Return [x, y] of the center of cell containing provided text 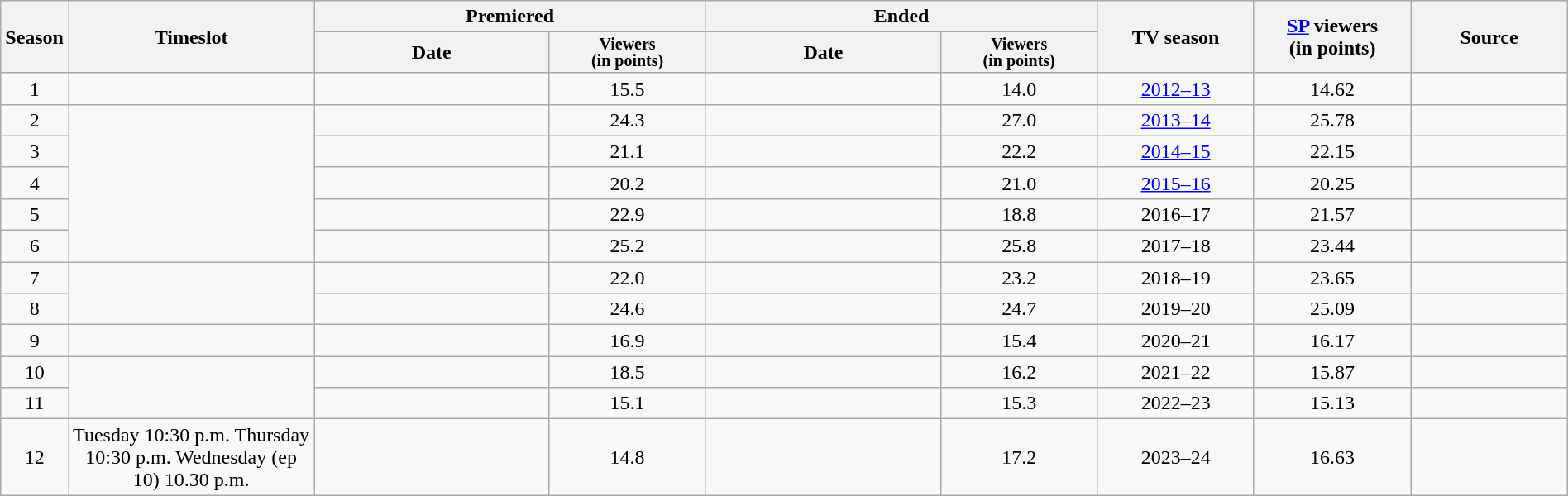
7 [35, 278]
16.63 [1331, 457]
2022–23 [1176, 403]
27.0 [1019, 120]
15.5 [627, 88]
15.3 [1019, 403]
21.57 [1331, 215]
14.0 [1019, 88]
14.62 [1331, 88]
24.3 [627, 120]
22.15 [1331, 151]
1 [35, 88]
2 [35, 120]
24.7 [1019, 309]
20.2 [627, 183]
18.8 [1019, 215]
23.44 [1331, 246]
12 [35, 457]
14.8 [627, 457]
4 [35, 183]
8 [35, 309]
18.5 [627, 372]
2023–24 [1176, 457]
15.87 [1331, 372]
22.9 [627, 215]
10 [35, 372]
Premiered [510, 17]
2012–13 [1176, 88]
2021–22 [1176, 372]
25.2 [627, 246]
Timeslot [190, 37]
Source [1489, 37]
2019–20 [1176, 309]
16.2 [1019, 372]
23.2 [1019, 278]
3 [35, 151]
Ended [901, 17]
2016–17 [1176, 215]
16.9 [627, 341]
SP viewers(in points) [1331, 37]
15.4 [1019, 341]
25.09 [1331, 309]
2017–18 [1176, 246]
16.17 [1331, 341]
22.0 [627, 278]
24.6 [627, 309]
TV season [1176, 37]
25.78 [1331, 120]
2018–19 [1176, 278]
2015–16 [1176, 183]
9 [35, 341]
5 [35, 215]
2013–14 [1176, 120]
Season [35, 37]
23.65 [1331, 278]
Tuesday 10:30 p.m. Thursday 10:30 p.m. Wednesday (ep 10) 10.30 p.m. [190, 457]
11 [35, 403]
21.1 [627, 151]
2014–15 [1176, 151]
6 [35, 246]
20.25 [1331, 183]
17.2 [1019, 457]
22.2 [1019, 151]
21.0 [1019, 183]
15.13 [1331, 403]
2020–21 [1176, 341]
25.8 [1019, 246]
15.1 [627, 403]
